For the text-containing cell, return its midpoint in (X, Y) coordinate format. 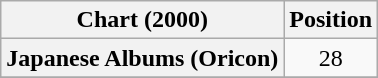
Chart (2000) (142, 20)
Position (331, 20)
28 (331, 58)
Japanese Albums (Oricon) (142, 58)
